Determine the [x, y] coordinate at the center of the cell enclosing the given text.  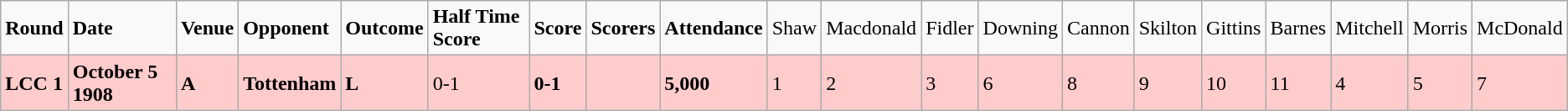
Morris [1440, 29]
Opponent [290, 29]
Scorers [623, 29]
Tottenham [290, 82]
8 [1098, 82]
6 [1020, 82]
Attendance [714, 29]
Downing [1020, 29]
4 [1369, 82]
11 [1298, 82]
Outcome [384, 29]
Macdonald [871, 29]
October 5 1908 [122, 82]
Date [122, 29]
Mitchell [1369, 29]
Round [34, 29]
10 [1234, 82]
A [207, 82]
Cannon [1098, 29]
LCC 1 [34, 82]
2 [871, 82]
9 [1168, 82]
7 [1520, 82]
5,000 [714, 82]
Barnes [1298, 29]
Venue [207, 29]
McDonald [1520, 29]
3 [950, 82]
L [384, 82]
Fidler [950, 29]
5 [1440, 82]
Score [558, 29]
Shaw [794, 29]
1 [794, 82]
Skilton [1168, 29]
Gittins [1234, 29]
Half Time Score [479, 29]
